Return [X, Y] of the center of cell containing provided text 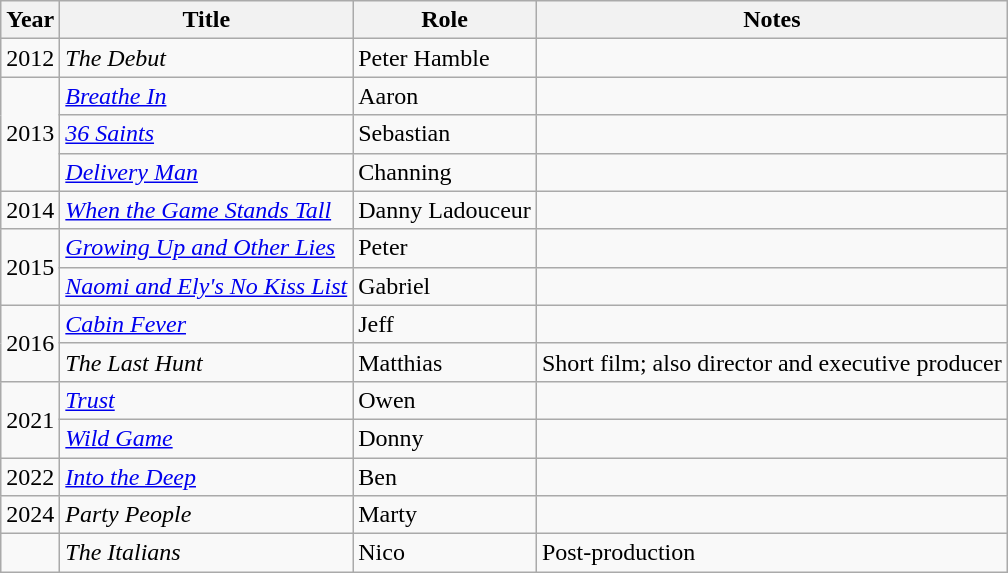
Peter Hamble [445, 58]
Cabin Fever [206, 324]
Trust [206, 400]
Peter [445, 248]
2015 [30, 267]
Aaron [445, 96]
Marty [445, 515]
Growing Up and Other Lies [206, 248]
Party People [206, 515]
Post-production [772, 553]
Role [445, 20]
2013 [30, 134]
2012 [30, 58]
Donny [445, 438]
Jeff [445, 324]
Breathe In [206, 96]
Matthias [445, 362]
Short film; also director and executive producer [772, 362]
Year [30, 20]
2024 [30, 515]
Nico [445, 553]
2022 [30, 477]
2021 [30, 419]
Title [206, 20]
Wild Game [206, 438]
The Debut [206, 58]
Danny Ladouceur [445, 210]
When the Game Stands Tall [206, 210]
Sebastian [445, 134]
Gabriel [445, 286]
2016 [30, 343]
Channing [445, 172]
Into the Deep [206, 477]
Delivery Man [206, 172]
The Last Hunt [206, 362]
Owen [445, 400]
The Italians [206, 553]
Ben [445, 477]
Notes [772, 20]
2014 [30, 210]
Naomi and Ely's No Kiss List [206, 286]
36 Saints [206, 134]
